Locate the cell with the specified text and output its (x, y) center coordinate. 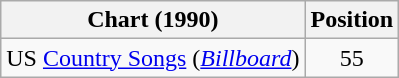
Position (352, 20)
55 (352, 58)
US Country Songs (Billboard) (153, 58)
Chart (1990) (153, 20)
